From the cell containing the given text, extract its center point as (x, y) coordinate. 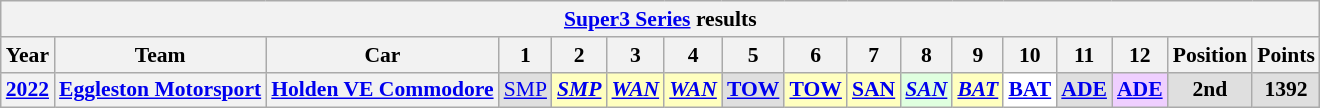
1 (526, 55)
8 (926, 55)
10 (1030, 55)
Team (160, 55)
2nd (1210, 90)
Position (1210, 55)
Year (28, 55)
9 (978, 55)
2 (580, 55)
2022 (28, 90)
Car (382, 55)
1392 (1286, 90)
5 (754, 55)
Super3 Series results (660, 19)
7 (874, 55)
Holden VE Commodore (382, 90)
Eggleston Motorsport (160, 90)
6 (816, 55)
11 (1084, 55)
3 (635, 55)
12 (1140, 55)
4 (693, 55)
Points (1286, 55)
